Return (X, Y) of the center of cell containing provided text 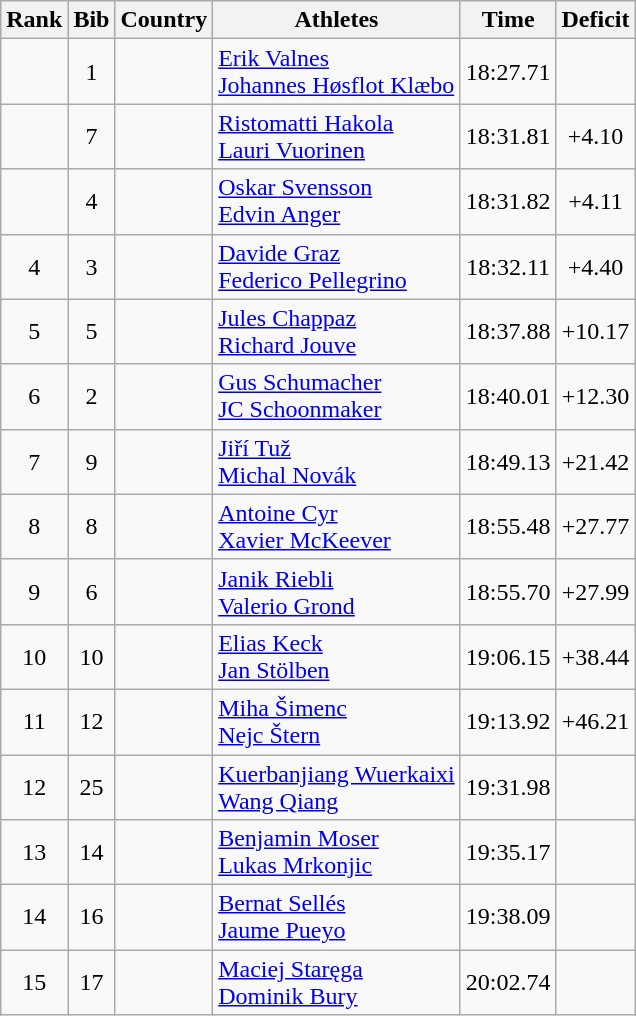
1 (92, 72)
Davide GrazFederico Pellegrino (337, 266)
Deficit (596, 20)
17 (92, 982)
Gus SchumacherJC Schoonmaker (337, 396)
Rank (34, 20)
Jiří TužMichal Novák (337, 462)
18:27.71 (508, 72)
Country (164, 20)
Miha ŠimencNejc Štern (337, 722)
+4.10 (596, 136)
18:32.11 (508, 266)
+38.44 (596, 656)
+46.21 (596, 722)
Bernat SellésJaume Pueyo (337, 918)
+4.11 (596, 202)
19:13.92 (508, 722)
Benjamin MoserLukas Mrkonjic (337, 852)
2 (92, 396)
20:02.74 (508, 982)
Jules ChappazRichard Jouve (337, 332)
Janik RiebliValerio Grond (337, 592)
11 (34, 722)
Kuerbanjiang WuerkaixiWang Qiang (337, 786)
18:49.13 (508, 462)
18:37.88 (508, 332)
Time (508, 20)
Erik ValnesJohannes Høsflot Klæbo (337, 72)
+21.42 (596, 462)
18:40.01 (508, 396)
19:35.17 (508, 852)
3 (92, 266)
Athletes (337, 20)
Elias KeckJan Stölben (337, 656)
19:31.98 (508, 786)
+12.30 (596, 396)
13 (34, 852)
18:31.82 (508, 202)
+27.99 (596, 592)
18:55.70 (508, 592)
+27.77 (596, 526)
Ristomatti HakolaLauri Vuorinen (337, 136)
15 (34, 982)
19:06.15 (508, 656)
16 (92, 918)
Antoine CyrXavier McKeever (337, 526)
19:38.09 (508, 918)
25 (92, 786)
18:55.48 (508, 526)
+10.17 (596, 332)
Maciej StaręgaDominik Bury (337, 982)
+4.40 (596, 266)
Oskar SvenssonEdvin Anger (337, 202)
Bib (92, 20)
18:31.81 (508, 136)
